Identify which cell holds the provided text, then report its [X, Y] central coordinate. 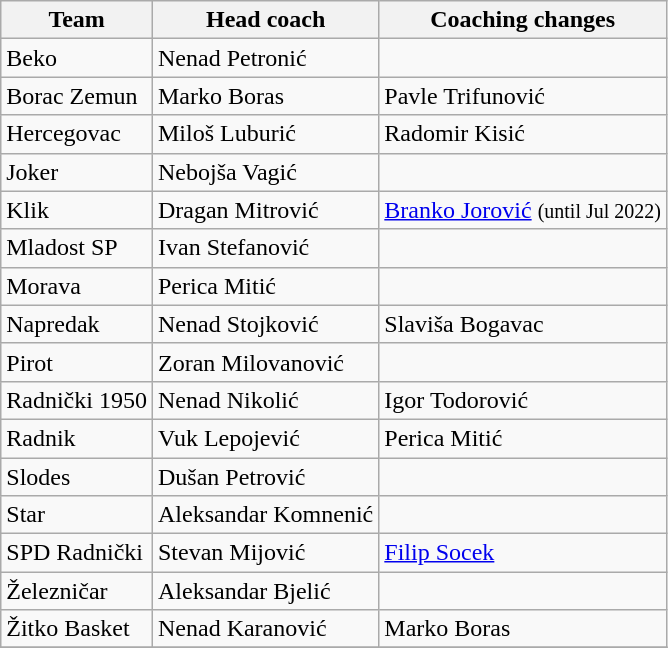
Team [77, 20]
SPD Radnički [77, 553]
Miloš Luburić [265, 134]
Radnički 1950 [77, 400]
Filip Socek [523, 553]
Pavle Trifunović [523, 96]
Nenad Petronić [265, 58]
Nenad Nikolić [265, 400]
Stevan Mijović [265, 553]
Mladost SP [77, 248]
Klik [77, 210]
Joker [77, 172]
Borac Zemun [77, 96]
Morava [77, 286]
Dragan Mitrović [265, 210]
Radomir Kisić [523, 134]
Star [77, 515]
Beko [77, 58]
Nenad Stojković [265, 324]
Dušan Petrović [265, 477]
Zoran Milovanović [265, 362]
Napredak [77, 324]
Vuk Lepojević [265, 438]
Železničar [77, 591]
Žitko Basket [77, 629]
Branko Jorović (until Jul 2022) [523, 210]
Igor Todorović [523, 400]
Nebojša Vagić [265, 172]
Slaviša Bogavac [523, 324]
Head coach [265, 20]
Ivan Stefanović [265, 248]
Nenad Karanović [265, 629]
Aleksandar Komnenić [265, 515]
Pirot [77, 362]
Slodes [77, 477]
Coaching changes [523, 20]
Aleksandar Bjelić [265, 591]
Radnik [77, 438]
Hercegovac [77, 134]
